Return [X, Y] of the center of cell containing provided text 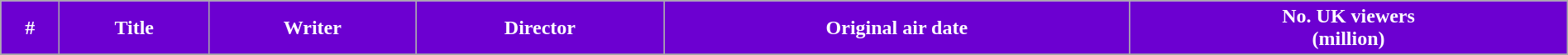
# [30, 28]
No. UK viewers(million) [1348, 28]
Original air date [896, 28]
Director [540, 28]
Writer [313, 28]
Title [134, 28]
